Identify which cell holds the provided text, then report its (x, y) central coordinate. 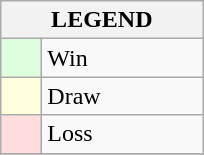
LEGEND (102, 20)
Draw (122, 96)
Loss (122, 134)
Win (122, 58)
